Output the [X, Y] coordinate of the center of the cell containing the given text.  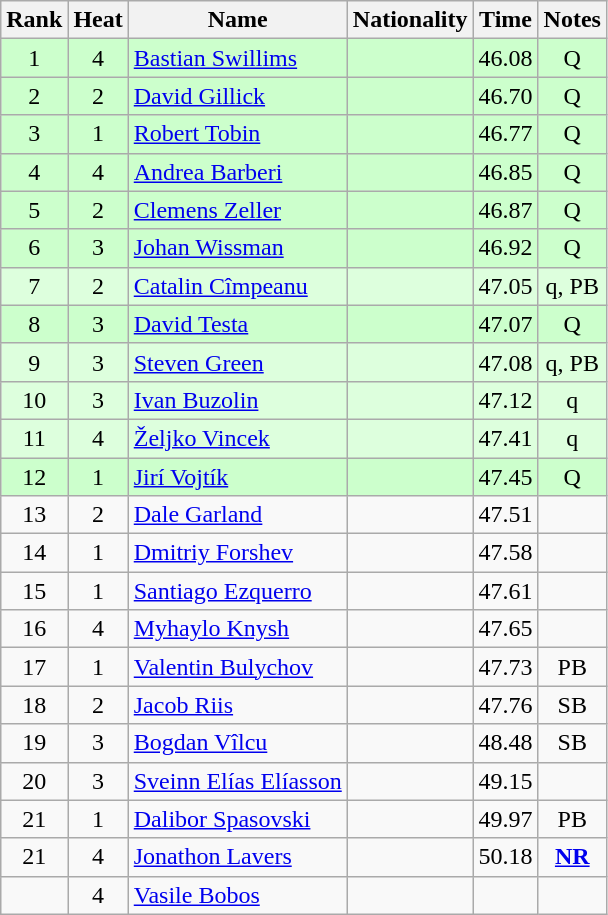
46.87 [506, 210]
Johan Wissman [238, 248]
6 [34, 248]
Clemens Zeller [238, 210]
Željko Vincek [238, 438]
9 [34, 362]
Jacob Riis [238, 705]
David Testa [238, 324]
47.45 [506, 477]
Notes [572, 20]
49.15 [506, 781]
Dalibor Spasovski [238, 819]
18 [34, 705]
48.48 [506, 743]
47.73 [506, 667]
16 [34, 629]
Santiago Ezquerro [238, 591]
Dmitriy Forshev [238, 553]
Myhaylo Knysh [238, 629]
46.85 [506, 172]
12 [34, 477]
15 [34, 591]
Jirí Vojtík [238, 477]
46.77 [506, 134]
Heat [98, 20]
Dale Garland [238, 515]
Bastian Swillims [238, 58]
14 [34, 553]
46.92 [506, 248]
47.61 [506, 591]
5 [34, 210]
Rank [34, 20]
Catalin Cîmpeanu [238, 286]
8 [34, 324]
Bogdan Vîlcu [238, 743]
NR [572, 857]
47.41 [506, 438]
50.18 [506, 857]
46.08 [506, 58]
Name [238, 20]
17 [34, 667]
7 [34, 286]
47.65 [506, 629]
David Gillick [238, 96]
47.76 [506, 705]
Jonathon Lavers [238, 857]
47.58 [506, 553]
11 [34, 438]
10 [34, 400]
13 [34, 515]
Steven Green [238, 362]
47.07 [506, 324]
19 [34, 743]
47.08 [506, 362]
20 [34, 781]
49.97 [506, 819]
46.70 [506, 96]
Ivan Buzolin [238, 400]
Time [506, 20]
Andrea Barberi [238, 172]
Valentin Bulychov [238, 667]
47.12 [506, 400]
Vasile Bobos [238, 895]
47.05 [506, 286]
Nationality [410, 20]
Sveinn Elías Elíasson [238, 781]
Robert Tobin [238, 134]
47.51 [506, 515]
